Scan for the cell matching the given text and deliver its [X, Y] coordinate at center. 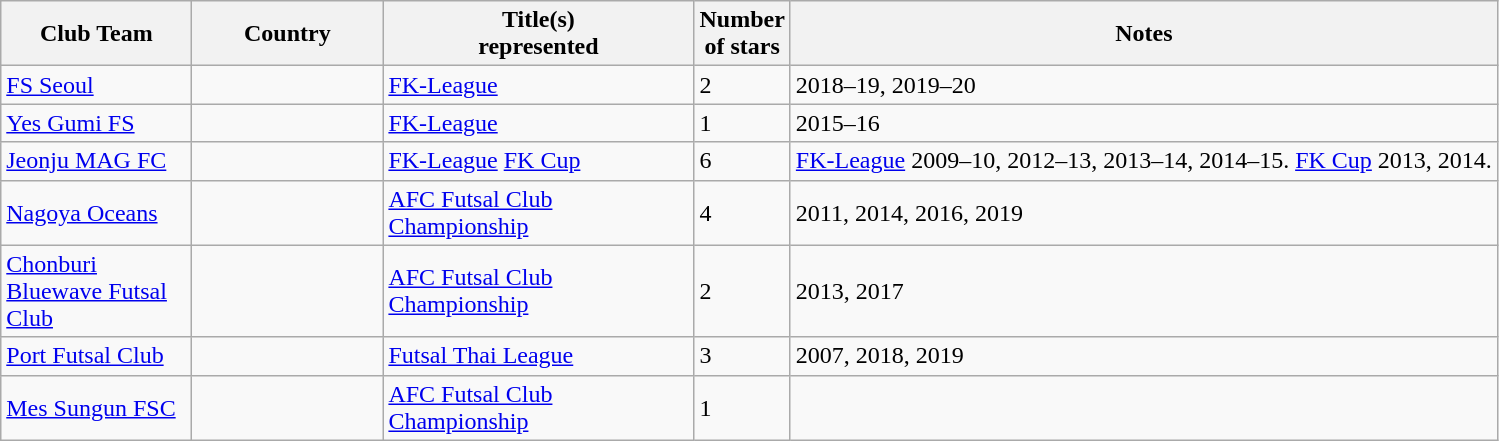
4 [742, 212]
Numberof stars [742, 34]
2013, 2017 [1144, 291]
FS Seoul [96, 85]
Jeonju MAG FC [96, 161]
Chonburi Bluewave Futsal Club [96, 291]
2011, 2014, 2016, 2019 [1144, 212]
FK-League FK Cup [538, 161]
Futsal Thai League [538, 356]
3 [742, 356]
Yes Gumi FS [96, 123]
6 [742, 161]
Country [288, 34]
Mes Sungun FSC [96, 408]
2015–16 [1144, 123]
Club Team [96, 34]
Nagoya Oceans [96, 212]
Title(s)represented [538, 34]
2018–19, 2019–20 [1144, 85]
Port Futsal Club [96, 356]
Notes [1144, 34]
2007, 2018, 2019 [1144, 356]
FK-League 2009–10, 2012–13, 2013–14, 2014–15. FK Cup 2013, 2014. [1144, 161]
